Output the [X, Y] coordinate of the center of the cell containing the given text.  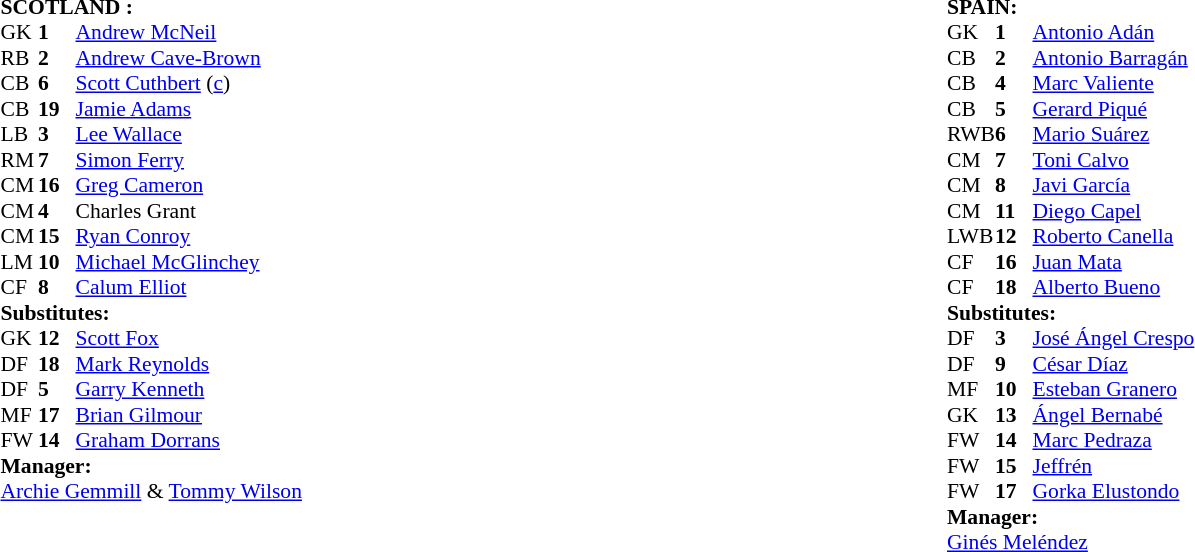
Mario Suárez [1113, 135]
Javi García [1113, 185]
Antonio Adán [1113, 33]
Michael McGlinchey [189, 262]
Greg Cameron [189, 185]
LM [19, 262]
Esteban Granero [1113, 389]
Brian Gilmour [189, 415]
Andrew Cave-Brown [189, 58]
RWB [971, 135]
LWB [971, 237]
Gerard Piqué [1113, 109]
RM [19, 160]
Antonio Barragán [1113, 58]
Jeffrén [1113, 466]
Jamie Adams [189, 109]
Roberto Canella [1113, 237]
Ryan Conroy [189, 237]
Graham Dorrans [189, 441]
Archie Gemmill & Tommy Wilson [150, 491]
Scott Cuthbert (c) [189, 83]
9 [1014, 364]
César Díaz [1113, 364]
Garry Kenneth [189, 389]
RB [19, 58]
Simon Ferry [189, 160]
José Ángel Crespo [1113, 339]
Toni Calvo [1113, 160]
Marc Pedraza [1113, 441]
Alberto Bueno [1113, 287]
Calum Elliot [189, 287]
Scott Fox [189, 339]
Andrew McNeil [189, 33]
Juan Mata [1113, 262]
13 [1014, 415]
Marc Valiente [1113, 83]
Gorka Elustondo [1113, 491]
Charles Grant [189, 211]
11 [1014, 211]
Ángel Bernabé [1113, 415]
Diego Capel [1113, 211]
Mark Reynolds [189, 364]
Lee Wallace [189, 135]
LB [19, 135]
19 [57, 109]
